Provide the [X, Y] coordinate of the cell's center where the given text is located.  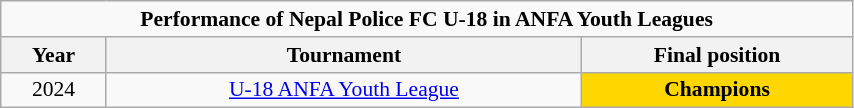
Performance of Nepal Police FC U-18 in ANFA Youth Leagues [427, 19]
U-18 ANFA Youth League [344, 90]
Final position [718, 55]
Champions [718, 90]
Year [54, 55]
2024 [54, 90]
Tournament [344, 55]
